Determine the (x, y) coordinate at the center of the cell enclosing the given text.  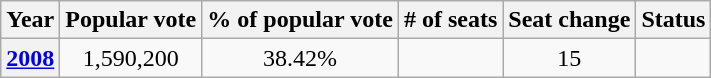
Status (674, 20)
# of seats (450, 20)
2008 (30, 58)
38.42% (300, 58)
15 (570, 58)
Popular vote (131, 20)
1,590,200 (131, 58)
Seat change (570, 20)
% of popular vote (300, 20)
Year (30, 20)
